Determine the (x, y) coordinate at the center of the cell enclosing the given text.  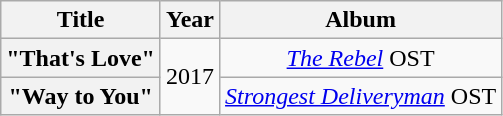
2017 (190, 77)
Album (361, 20)
Title (81, 20)
"That's Love" (81, 58)
Year (190, 20)
The Rebel OST (361, 58)
Strongest Deliveryman OST (361, 96)
"Way to You" (81, 96)
